From the cell containing the given text, extract its center point as (X, Y) coordinate. 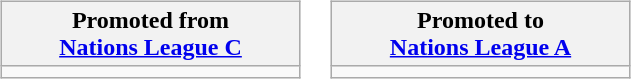
Promoted fromNations League C (150, 34)
Promoted toNations League A (480, 34)
